Capture the cell that displays the provided text and extract its (x, y) central coordinate. 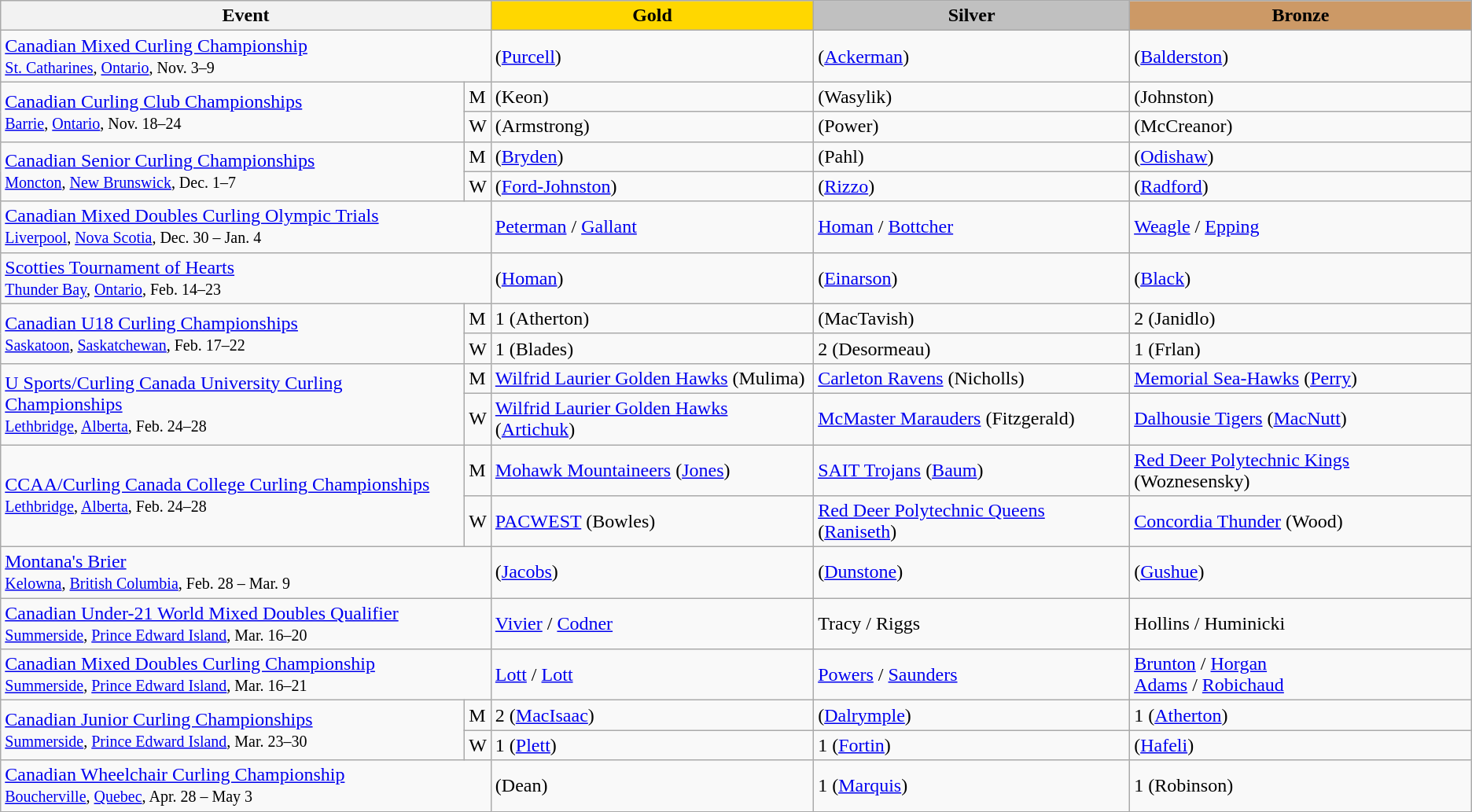
U Sports/Curling Canada University Curling Championships Lethbridge, Alberta, Feb. 24–28 (233, 404)
Bronze (1301, 16)
(Bryden) (652, 156)
Montana's Brier Kelowna, British Columbia, Feb. 28 – Mar. 9 (246, 572)
(Power) (972, 127)
(Armstrong) (652, 127)
(Keon) (652, 97)
Scotties Tournament of Hearts Thunder Bay, Ontario, Feb. 14–23 (246, 278)
(Wasylik) (972, 97)
(McCreanor) (1301, 127)
Weagle / Epping (1301, 226)
Canadian Mixed Curling Championship St. Catharines, Ontario, Nov. 3–9 (246, 57)
(Black) (1301, 278)
Silver (972, 16)
(Rizzo) (972, 186)
(Purcell) (652, 57)
1 (Frlan) (1301, 348)
Canadian Mixed Doubles Curling Olympic Trials Liverpool, Nova Scotia, Dec. 30 – Jan. 4 (246, 226)
Tracy / Riggs (972, 624)
(Hafeli) (1301, 745)
(Ford-Johnston) (652, 186)
PACWEST (Bowles) (652, 522)
2 (Janidlo) (1301, 318)
2 (Desormeau) (972, 348)
2 (MacIsaac) (652, 715)
Hollins / Huminicki (1301, 624)
Powers / Saunders (972, 674)
(Homan) (652, 278)
(Odishaw) (1301, 156)
Wilfrid Laurier Golden Hawks (Artichuk) (652, 418)
Carleton Ravens (Nicholls) (972, 378)
Homan / Bottcher (972, 226)
(Jacobs) (652, 572)
1 (Robinson) (1301, 786)
Gold (652, 16)
(Pahl) (972, 156)
Canadian Mixed Doubles Curling Championship Summerside, Prince Edward Island, Mar. 16–21 (246, 674)
Dalhousie Tigers (MacNutt) (1301, 418)
(Dean) (652, 786)
Brunton / Horgan Adams / Robichaud (1301, 674)
1 (Blades) (652, 348)
(Johnston) (1301, 97)
CCAA/Curling Canada College Curling Championships Lethbridge, Alberta, Feb. 24–28 (233, 496)
SAIT Trojans (Baum) (972, 470)
(Einarson) (972, 278)
Canadian Wheelchair Curling Championship Boucherville, Quebec, Apr. 28 – May 3 (246, 786)
(MacTavish) (972, 318)
1 (Plett) (652, 745)
Mohawk Mountaineers (Jones) (652, 470)
(Ackerman) (972, 57)
Canadian Junior Curling Championships Summerside, Prince Edward Island, Mar. 23–30 (233, 730)
(Dalrymple) (972, 715)
Wilfrid Laurier Golden Hawks (Mulima) (652, 378)
(Radford) (1301, 186)
Canadian Under-21 World Mixed Doubles Qualifier Summerside, Prince Edward Island, Mar. 16–20 (246, 624)
1 (Fortin) (972, 745)
McMaster Marauders (Fitzgerald) (972, 418)
(Balderston) (1301, 57)
(Gushue) (1301, 572)
Canadian Curling Club Championships Barrie, Ontario, Nov. 18–24 (233, 112)
Vivier / Codner (652, 624)
Event (246, 16)
Lott / Lott (652, 674)
Red Deer Polytechnic Kings (Woznesensky) (1301, 470)
Red Deer Polytechnic Queens (Raniseth) (972, 522)
Concordia Thunder (Wood) (1301, 522)
1 (Marquis) (972, 786)
Memorial Sea-Hawks (Perry) (1301, 378)
(Dunstone) (972, 572)
Canadian Senior Curling Championships Moncton, New Brunswick, Dec. 1–7 (233, 171)
Peterman / Gallant (652, 226)
Canadian U18 Curling Championships Saskatoon, Saskatchewan, Feb. 17–22 (233, 333)
